Output the [X, Y] coordinate of the center of the cell containing the given text.  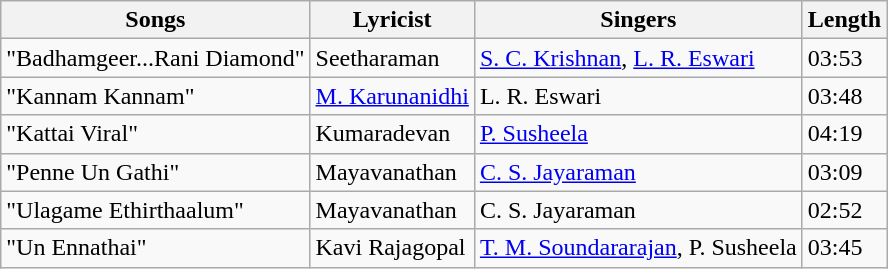
Lyricist [392, 20]
Kavi Rajagopal [392, 248]
Songs [156, 20]
03:45 [844, 248]
Seetharaman [392, 58]
03:09 [844, 172]
"Un Ennathai" [156, 248]
"Kannam Kannam" [156, 96]
03:48 [844, 96]
"Kattai Viral" [156, 134]
L. R. Eswari [638, 96]
02:52 [844, 210]
03:53 [844, 58]
P. Susheela [638, 134]
Singers [638, 20]
T. M. Soundararajan, P. Susheela [638, 248]
"Badhamgeer...Rani Diamond" [156, 58]
S. C. Krishnan, L. R. Eswari [638, 58]
04:19 [844, 134]
"Ulagame Ethirthaalum" [156, 210]
Kumaradevan [392, 134]
Length [844, 20]
M. Karunanidhi [392, 96]
"Penne Un Gathi" [156, 172]
